Return the [X, Y] coordinate for the center point of the cell that contains the specified text.  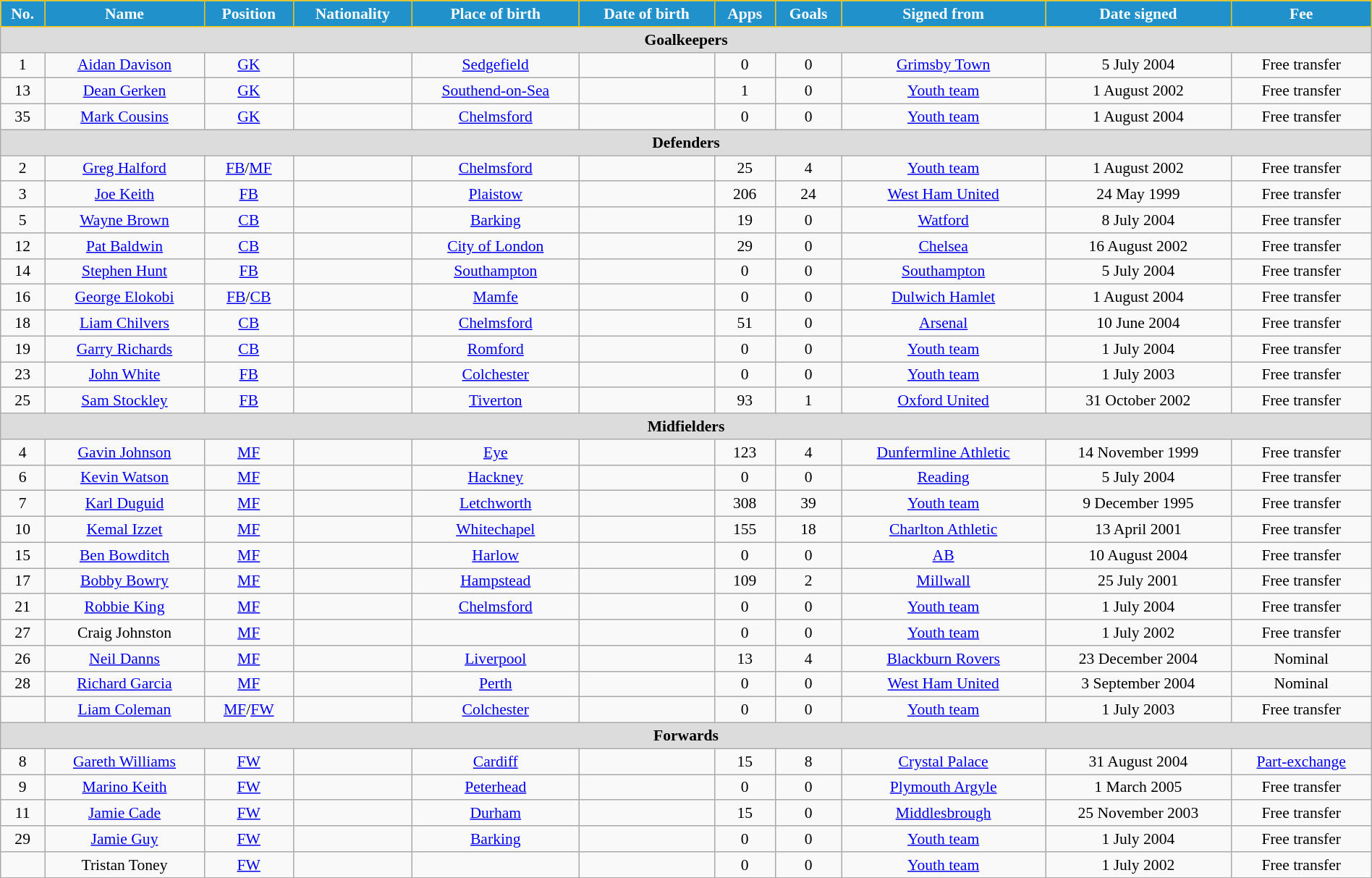
8 July 2004 [1139, 220]
Gareth Williams [124, 761]
93 [745, 401]
Garry Richards [124, 349]
Joe Keith [124, 195]
Tristan Toney [124, 865]
FB/MF [249, 169]
Date signed [1139, 14]
Romford [495, 349]
John White [124, 375]
Jamie Guy [124, 839]
Goals [808, 14]
Grimsby Town [944, 65]
39 [808, 504]
Midfielders [686, 426]
1 March 2005 [1139, 788]
Plymouth Argyle [944, 788]
Fee [1301, 14]
21 [23, 607]
Sedgefield [495, 65]
Watford [944, 220]
Tiverton [495, 401]
Peterhead [495, 788]
Reading [944, 478]
Apps [745, 14]
Neil Danns [124, 659]
16 [23, 297]
206 [745, 195]
Dulwich Hamlet [944, 297]
155 [745, 530]
Nationality [352, 14]
17 [23, 581]
Sam Stockley [124, 401]
Jamie Cade [124, 814]
Greg Halford [124, 169]
Liverpool [495, 659]
Robbie King [124, 607]
Marino Keith [124, 788]
308 [745, 504]
23 December 2004 [1139, 659]
28 [23, 684]
13 April 2001 [1139, 530]
Eye [495, 452]
Defenders [686, 143]
No. [23, 14]
George Elokobi [124, 297]
24 [808, 195]
Forwards [686, 736]
9 December 1995 [1139, 504]
6 [23, 478]
Position [249, 14]
Perth [495, 684]
Arsenal [944, 324]
123 [745, 452]
Crystal Palace [944, 761]
Chelsea [944, 246]
10 June 2004 [1139, 324]
Kemal Izzet [124, 530]
31 October 2002 [1139, 401]
Bobby Bowry [124, 581]
24 May 1999 [1139, 195]
Plaistow [495, 195]
Goalkeepers [686, 40]
Oxford United [944, 401]
FB/CB [249, 297]
Dunfermline Athletic [944, 452]
Cardiff [495, 761]
Whitechapel [495, 530]
23 [23, 375]
9 [23, 788]
Hampstead [495, 581]
Stephen Hunt [124, 271]
14 November 1999 [1139, 452]
AB [944, 555]
Mark Cousins [124, 117]
14 [23, 271]
35 [23, 117]
12 [23, 246]
Gavin Johnson [124, 452]
Charlton Athletic [944, 530]
26 [23, 659]
109 [745, 581]
3 September 2004 [1139, 684]
Part-exchange [1301, 761]
Liam Coleman [124, 710]
Kevin Watson [124, 478]
25 November 2003 [1139, 814]
7 [23, 504]
51 [745, 324]
Pat Baldwin [124, 246]
Millwall [944, 581]
Mamfe [495, 297]
Aidan Davison [124, 65]
Blackburn Rovers [944, 659]
10 August 2004 [1139, 555]
Middlesbrough [944, 814]
Richard Garcia [124, 684]
Ben Bowditch [124, 555]
Wayne Brown [124, 220]
Durham [495, 814]
Place of birth [495, 14]
10 [23, 530]
Dean Gerken [124, 91]
Liam Chilvers [124, 324]
Date of birth [647, 14]
11 [23, 814]
Name [124, 14]
Craig Johnston [124, 633]
City of London [495, 246]
27 [23, 633]
MF/FW [249, 710]
Signed from [944, 14]
31 August 2004 [1139, 761]
Southend-on-Sea [495, 91]
16 August 2002 [1139, 246]
Hackney [495, 478]
Karl Duguid [124, 504]
Letchworth [495, 504]
Harlow [495, 555]
3 [23, 195]
5 [23, 220]
25 July 2001 [1139, 581]
